Find where the given text appears and provide that cell's center as [X, Y] coordinate. 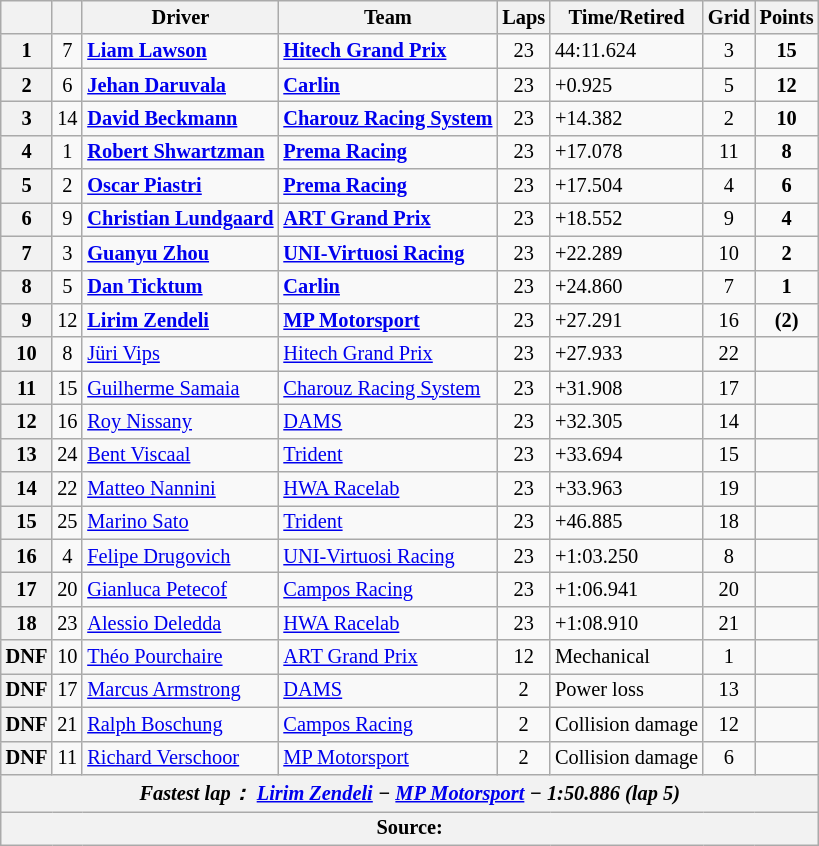
Gianluca Petecof [180, 589]
+17.078 [626, 152]
+46.885 [626, 522]
Christian Lundgaard [180, 219]
Roy Nissany [180, 421]
Lirim Zendeli [180, 320]
Laps [524, 17]
Oscar Piastri [180, 186]
Driver [180, 17]
Marino Sato [180, 522]
+1:03.250 [626, 556]
(2) [787, 320]
Jüri Vips [180, 354]
+0.925 [626, 85]
+27.291 [626, 320]
Théo Pourchaire [180, 657]
Felipe Drugovich [180, 556]
+1:08.910 [626, 623]
David Beckmann [180, 118]
+14.382 [626, 118]
Source: [410, 828]
Guilherme Samaia [180, 388]
+31.908 [626, 388]
+24.860 [626, 287]
Time/Retired [626, 17]
25 [67, 522]
+22.289 [626, 253]
+27.933 [626, 354]
44:11.624 [626, 51]
24 [67, 455]
Alessio Deledda [180, 623]
Fastest lap： Lirim Zendeli − MP Motorsport − 1:50.886 (lap 5) [410, 792]
+18.552 [626, 219]
+32.305 [626, 421]
19 [729, 489]
Liam Lawson [180, 51]
Power loss [626, 690]
Bent Viscaal [180, 455]
Guanyu Zhou [180, 253]
Mechanical [626, 657]
+33.694 [626, 455]
Robert Shwartzman [180, 152]
Points [787, 17]
+1:06.941 [626, 589]
Ralph Boschung [180, 724]
+33.963 [626, 489]
Grid [729, 17]
Jehan Daruvala [180, 85]
Team [388, 17]
Dan Ticktum [180, 287]
Matteo Nannini [180, 489]
+17.504 [626, 186]
Marcus Armstrong [180, 690]
Richard Verschoor [180, 758]
